Provide the (X, Y) coordinate of the cell's center where the given text is located.  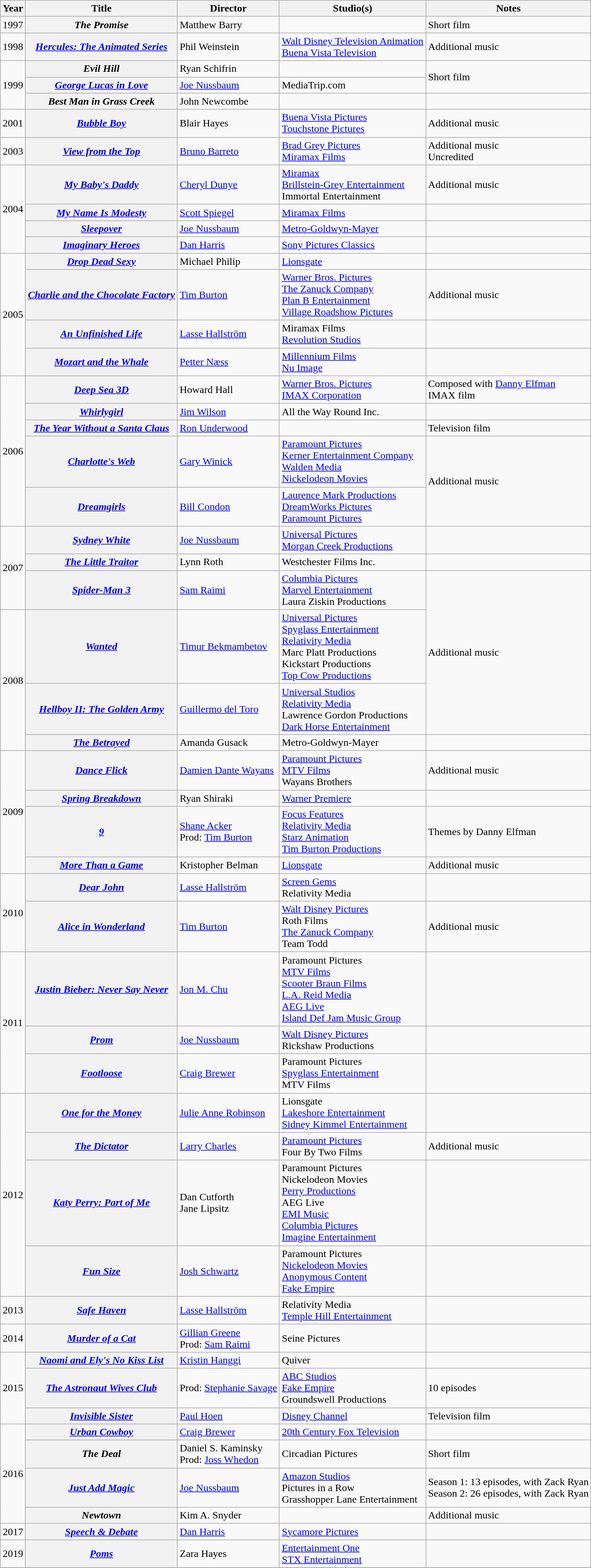
Gary Winick (228, 461)
Miramax Films (353, 212)
Bruno Barreto (228, 151)
Larry Charles (228, 1146)
Timur Bekmambetov (228, 647)
The Dictator (102, 1146)
Ron Underwood (228, 428)
Director (228, 9)
2009 (13, 812)
Amazon StudiosPictures in a RowGrasshopper Lane Entertainment (353, 1488)
Blair Hayes (228, 123)
Whirlygirl (102, 412)
The Astronaut Wives Club (102, 1388)
Laurence Mark ProductionsDreamWorks PicturesParamount Pictures (353, 507)
10 episodes (509, 1388)
1997 (13, 25)
Jim Wilson (228, 412)
Paramount PicturesSpyglass EntertainmentMTV Films (353, 1073)
Walt Disney Television AnimationBuena Vista Television (353, 47)
Speech & Debate (102, 1532)
Footloose (102, 1073)
Themes by Danny Elfman (509, 832)
Bill Condon (228, 507)
Relativity MediaTemple Hill Entertainment (353, 1310)
Cheryl Dunye (228, 185)
John Newcombe (228, 101)
Miramax FilmsRevolution Studios (353, 334)
Ryan Schifrin (228, 69)
Zara Hayes (228, 1554)
Ryan Shiraki (228, 798)
Additional musicUncredited (509, 151)
Quiver (353, 1360)
One for the Money (102, 1113)
Dance Flick (102, 770)
Sycamore Pictures (353, 1532)
Alice in Wonderland (102, 927)
Imaginary Heroes (102, 245)
Composed with Danny ElfmanIMAX film (509, 390)
Universal StudiosRelativity MediaLawrence Gordon ProductionsDark Horse Entertainment (353, 709)
View from the Top (102, 151)
LionsgateLakeshore EntertainmentSidney Kimmel Entertainment (353, 1113)
Season 1: 13 episodes, with Zack RyanSeason 2: 26 episodes, with Zack Ryan (509, 1488)
Seine Pictures (353, 1338)
2001 (13, 123)
Entertainment OneSTX Entertainment (353, 1554)
Phil Weinstein (228, 47)
9 (102, 832)
Universal PicturesMorgan Creek Productions (353, 540)
More Than a Game (102, 865)
An Unfinished Life (102, 334)
Josh Schwartz (228, 1271)
Scott Spiegel (228, 212)
1998 (13, 47)
Walt Disney PicturesRoth FilmsThe Zanuck CompanyTeam Todd (353, 927)
2017 (13, 1532)
Murder of a Cat (102, 1338)
2005 (13, 314)
Dear John (102, 888)
Petter Næss (228, 362)
2007 (13, 568)
The Promise (102, 25)
Charlie and the Chocolate Factory (102, 295)
Universal PicturesSpyglass EntertainmentRelativity MediaMarc Platt ProductionsKickstart ProductionsTop Cow Productions (353, 647)
Paramount PicturesFour By Two Films (353, 1146)
Title (102, 9)
Walt Disney PicturesRickshaw Productions (353, 1040)
Deep Sea 3D (102, 390)
Westchester Films Inc. (353, 562)
Spider-Man 3 (102, 590)
Spring Breakdown (102, 798)
Urban Cowboy (102, 1432)
2019 (13, 1554)
Howard Hall (228, 390)
Charlotte's Web (102, 461)
2015 (13, 1388)
All the Way Round Inc. (353, 412)
Bubble Boy (102, 123)
Notes (509, 9)
Paramount PicturesNickelodeon MoviesPerry ProductionsAEG LiveEMI MusicColumbia PicturesImagine Entertainment (353, 1203)
2013 (13, 1310)
Newtown (102, 1515)
Amanda Gusack (228, 742)
Dreamgirls (102, 507)
George Lucas in Love (102, 85)
Disney Channel (353, 1416)
Sam Raimi (228, 590)
Shane AckerProd: Tim Burton (228, 832)
Jon M. Chu (228, 989)
Paramount PicturesMTV FilmsWayans Brothers (353, 770)
Poms (102, 1554)
2016 (13, 1474)
Lynn Roth (228, 562)
Dan CutforthJane Lipsitz (228, 1203)
Paul Hoen (228, 1416)
The Little Traitor (102, 562)
Studio(s) (353, 9)
2006 (13, 451)
2003 (13, 151)
1999 (13, 85)
Millennium FilmsNu Image (353, 362)
Gillian GreeneProd: Sam Raimi (228, 1338)
The Year Without a Santa Claus (102, 428)
Julie Anne Robinson (228, 1113)
Warner Bros. PicturesThe Zanuck CompanyPlan B EntertainmentVillage Roadshow Pictures (353, 295)
Guillermo del Toro (228, 709)
Michael Philip (228, 261)
MediaTrip.com (353, 85)
The Deal (102, 1454)
Fun Size (102, 1271)
Warner Bros. PicturesIMAX Corporation (353, 390)
2008 (13, 680)
Wanted (102, 647)
Year (13, 9)
Prod: Stephanie Savage (228, 1388)
Katy Perry: Part of Me (102, 1203)
Damien Dante Wayans (228, 770)
Invisible Sister (102, 1416)
Evil Hill (102, 69)
Naomi and Ely's No Kiss List (102, 1360)
2004 (13, 209)
Paramount PicturesNickelodeon MoviesAnonymous ContentFake Empire (353, 1271)
Brad Grey PicturesMiramax Films (353, 151)
My Name Is Modesty (102, 212)
Kim A. Snyder (228, 1515)
Justin Bieber: Never Say Never (102, 989)
Columbia PicturesMarvel EntertainmentLaura Ziskin Productions (353, 590)
MiramaxBrillstein-Grey EntertainmentImmortal Entertainment (353, 185)
Sydney White (102, 540)
ABC StudiosFake EmpireGroundswell Productions (353, 1388)
Best Man in Grass Creek (102, 101)
Daniel S. KaminskyProd: Joss Whedon (228, 1454)
Warner Premiere (353, 798)
Just Add Magic (102, 1488)
Kristopher Belman (228, 865)
2014 (13, 1338)
2010 (13, 913)
Kristin Hanggi (228, 1360)
Focus FeaturesRelativity MediaStarz AnimationTim Burton Productions (353, 832)
Matthew Barry (228, 25)
Buena Vista PicturesTouchstone Pictures (353, 123)
Paramount PicturesMTV FilmsScooter Braun FilmsL.A. Reid MediaAEG LiveIsland Def Jam Music Group (353, 989)
Prom (102, 1040)
The Betrayed (102, 742)
Screen GemsRelativity Media (353, 888)
Hellboy II: The Golden Army (102, 709)
Sony Pictures Classics (353, 245)
My Baby's Daddy (102, 185)
Hercules: The Animated Series (102, 47)
2012 (13, 1195)
Paramount PicturesKerner Entertainment CompanyWalden MediaNickelodeon Movies (353, 461)
2011 (13, 1023)
20th Century Fox Television (353, 1432)
Drop Dead Sexy (102, 261)
Circadian Pictures (353, 1454)
Safe Haven (102, 1310)
Sleepover (102, 229)
Mozart and the Whale (102, 362)
